Determine the (X, Y) coordinate at the center of the cell enclosing the given text.  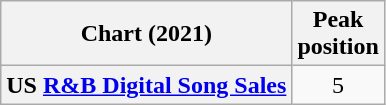
Peakposition (338, 34)
Chart (2021) (146, 34)
US R&B Digital Song Sales (146, 85)
5 (338, 85)
